Output the [x, y] coordinate of the center of the cell containing the given text.  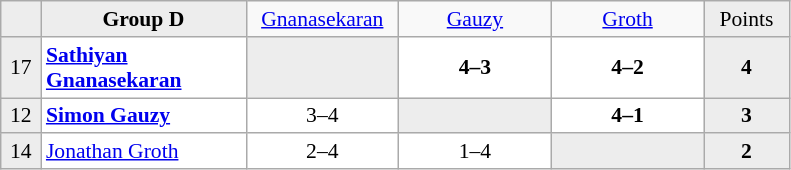
4–2 [628, 68]
Groth [628, 19]
3 [746, 116]
Group D [144, 19]
14 [21, 152]
Sathiyan Gnanasekaran [144, 68]
2–4 [322, 152]
Gnanasekaran [322, 19]
Points [746, 19]
Simon Gauzy [144, 116]
3–4 [322, 116]
1–4 [476, 152]
4 [746, 68]
17 [21, 68]
Gauzy [476, 19]
12 [21, 116]
2 [746, 152]
4–1 [628, 116]
4–3 [476, 68]
Jonathan Groth [144, 152]
